Identify which cell holds the provided text, then report its [X, Y] central coordinate. 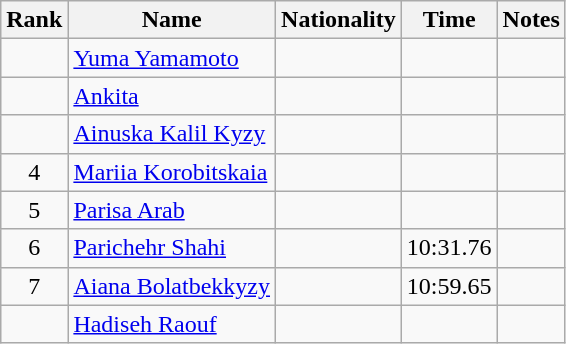
Nationality [339, 20]
7 [34, 286]
Yuma Yamamoto [172, 58]
Mariia Korobitskaia [172, 172]
10:59.65 [449, 286]
Time [449, 20]
Parisa Arab [172, 210]
10:31.76 [449, 248]
Notes [531, 20]
5 [34, 210]
Ankita [172, 96]
Hadiseh Raouf [172, 324]
Rank [34, 20]
Aiana Bolatbekkyzy [172, 286]
6 [34, 248]
Ainuska Kalil Kyzy [172, 134]
Name [172, 20]
Parichehr Shahi [172, 248]
4 [34, 172]
